Output the (X, Y) coordinate of the center of the cell containing the given text.  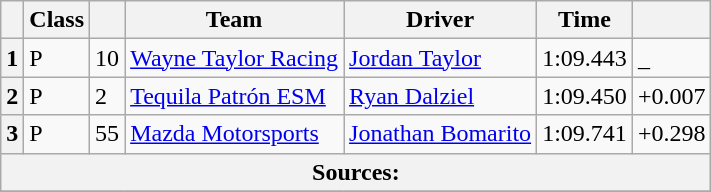
1 (12, 58)
Time (585, 20)
+0.007 (672, 96)
Jordan Taylor (440, 58)
3 (12, 134)
Ryan Dalziel (440, 96)
1:09.450 (585, 96)
10 (108, 58)
Jonathan Bomarito (440, 134)
_ (672, 58)
Driver (440, 20)
1:09.443 (585, 58)
Class (57, 20)
1:09.741 (585, 134)
+0.298 (672, 134)
55 (108, 134)
Mazda Motorsports (234, 134)
Team (234, 20)
Sources: (356, 172)
Wayne Taylor Racing (234, 58)
Tequila Patrón ESM (234, 96)
